Detect which cell encompasses the target text, then output its [X, Y] center coordinate. 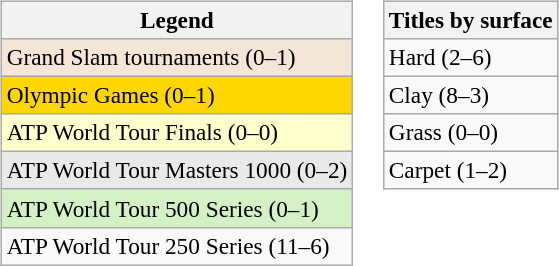
Grand Slam tournaments (0–1) [176, 57]
Grass (0–0) [470, 133]
Olympic Games (0–1) [176, 95]
ATP World Tour 500 Series (0–1) [176, 208]
Clay (8–3) [470, 95]
Hard (2–6) [470, 57]
Carpet (1–2) [470, 171]
Legend [176, 20]
ATP World Tour 250 Series (11–6) [176, 246]
ATP World Tour Masters 1000 (0–2) [176, 171]
ATP World Tour Finals (0–0) [176, 133]
Titles by surface [470, 20]
